Scan for the cell matching the given text and deliver its (X, Y) coordinate at center. 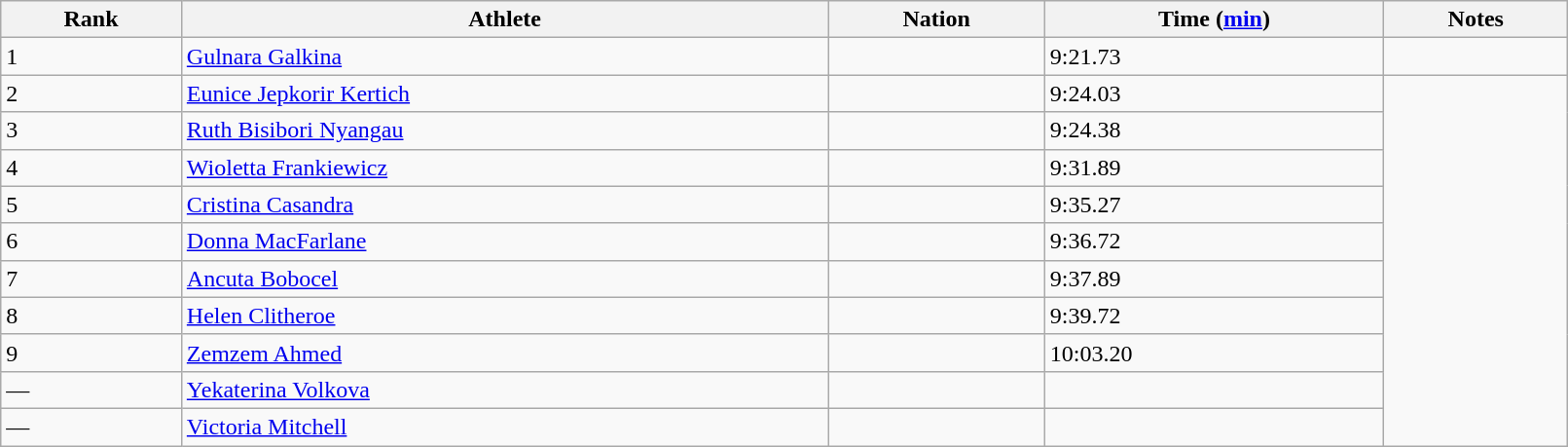
Yekaterina Volkova (504, 390)
Time (min) (1214, 19)
Zemzem Ahmed (504, 353)
9:37.89 (1214, 279)
Eunice Jepkorir Kertich (504, 93)
3 (91, 130)
Athlete (504, 19)
Nation (936, 19)
Ruth Bisibori Nyangau (504, 130)
9:24.38 (1214, 130)
7 (91, 279)
5 (91, 205)
8 (91, 316)
9:24.03 (1214, 93)
Cristina Casandra (504, 205)
1 (91, 56)
Donna MacFarlane (504, 242)
9:39.72 (1214, 316)
9 (91, 353)
9:36.72 (1214, 242)
2 (91, 93)
Helen Clitheroe (504, 316)
Rank (91, 19)
Notes (1476, 19)
Gulnara Galkina (504, 56)
4 (91, 168)
9:35.27 (1214, 205)
9:31.89 (1214, 168)
6 (91, 242)
10:03.20 (1214, 353)
Wioletta Frankiewicz (504, 168)
9:21.73 (1214, 56)
Victoria Mitchell (504, 427)
Ancuta Bobocel (504, 279)
